Return (x, y) of the center of cell containing provided text 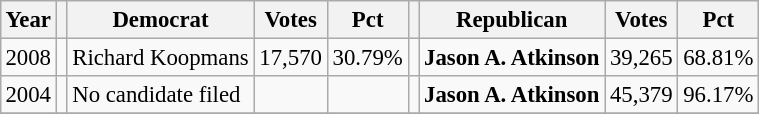
17,570 (290, 57)
68.81% (718, 57)
Richard Koopmans (160, 57)
Republican (512, 20)
30.79% (368, 57)
45,379 (642, 95)
Year (28, 20)
No candidate filed (160, 95)
2008 (28, 57)
39,265 (642, 57)
96.17% (718, 95)
Democrat (160, 20)
2004 (28, 95)
